Output the [X, Y] coordinate of the center of the cell containing the given text.  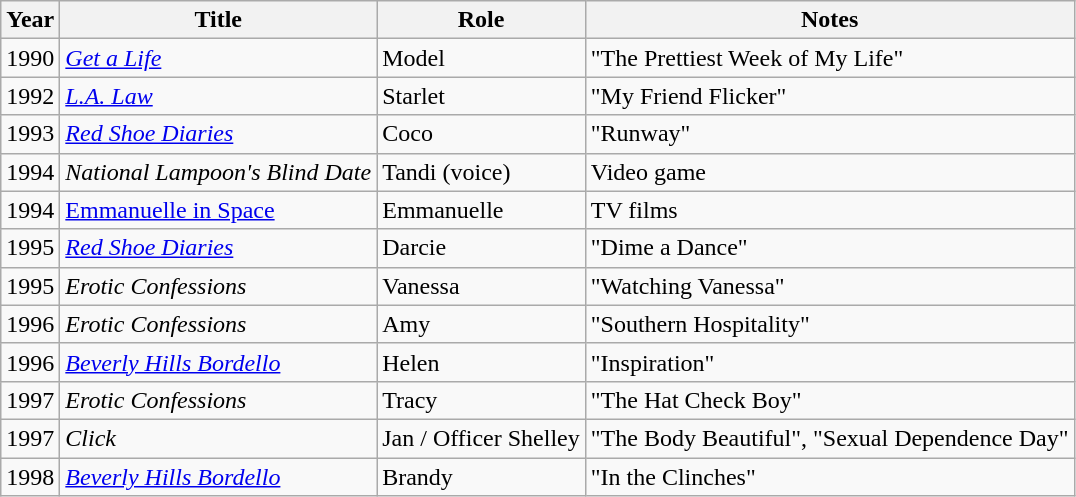
Emmanuelle in Space [218, 210]
Vanessa [482, 286]
"The Body Beautiful", "Sexual Dependence Day" [830, 438]
Get a Life [218, 58]
"Southern Hospitality" [830, 324]
"In the Clinches" [830, 477]
Click [218, 438]
Brandy [482, 477]
"The Prettiest Week of My Life" [830, 58]
Tandi (voice) [482, 172]
Notes [830, 20]
TV films [830, 210]
"Runway" [830, 134]
L.A. Law [218, 96]
Coco [482, 134]
Model [482, 58]
1993 [30, 134]
Title [218, 20]
Darcie [482, 248]
Emmanuelle [482, 210]
"Watching Vanessa" [830, 286]
1998 [30, 477]
1992 [30, 96]
Role [482, 20]
"Inspiration" [830, 362]
Amy [482, 324]
"My Friend Flicker" [830, 96]
1990 [30, 58]
Jan / Officer Shelley [482, 438]
"Dime a Dance" [830, 248]
National Lampoon's Blind Date [218, 172]
Helen [482, 362]
Starlet [482, 96]
Year [30, 20]
Video game [830, 172]
Tracy [482, 400]
"The Hat Check Boy" [830, 400]
